For the text-containing cell, return its midpoint in (X, Y) coordinate format. 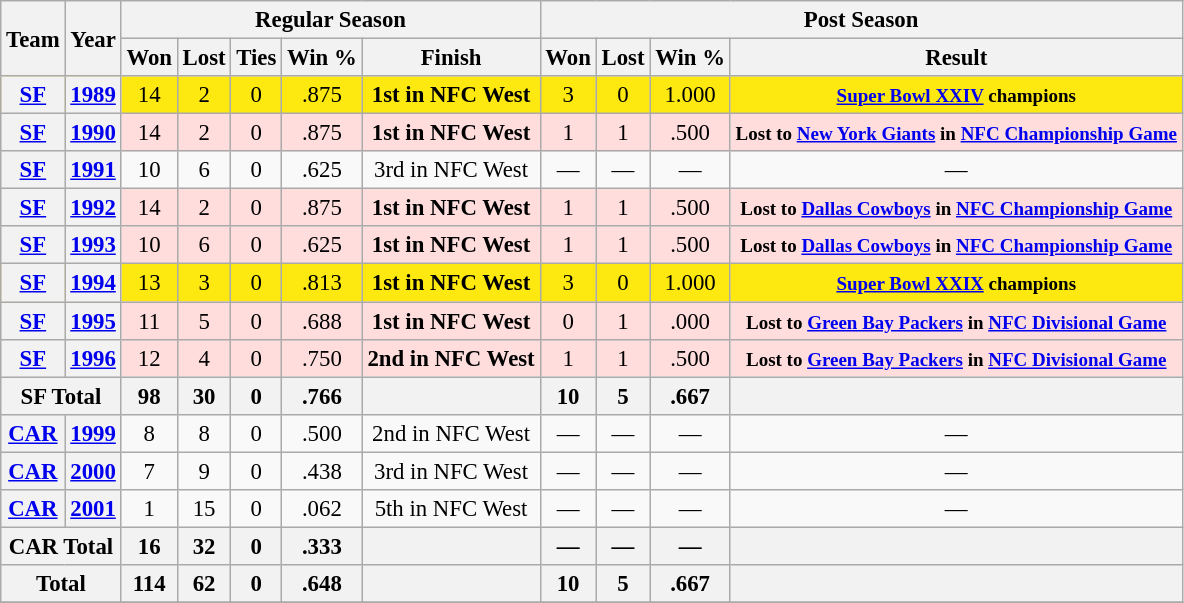
16 (149, 546)
Result (956, 58)
2000 (93, 471)
62 (204, 584)
.750 (322, 358)
114 (149, 584)
.333 (322, 546)
4 (204, 358)
12 (149, 358)
Team (33, 38)
1992 (93, 208)
9 (204, 471)
SF Total (61, 396)
98 (149, 396)
1993 (93, 245)
1996 (93, 358)
15 (204, 509)
1991 (93, 170)
5th in NFC West (451, 509)
1989 (93, 95)
30 (204, 396)
.813 (322, 283)
2001 (93, 509)
.648 (322, 584)
1995 (93, 321)
Super Bowl XXIV champions (956, 95)
CAR Total (61, 546)
.000 (690, 321)
1990 (93, 133)
.688 (322, 321)
Lost to New York Giants in NFC Championship Game (956, 133)
11 (149, 321)
Total (61, 584)
1994 (93, 283)
7 (149, 471)
Post Season (861, 20)
Super Bowl XXIX champions (956, 283)
32 (204, 546)
Ties (256, 58)
.062 (322, 509)
.438 (322, 471)
Finish (451, 58)
1999 (93, 433)
13 (149, 283)
Year (93, 38)
.766 (322, 396)
Regular Season (330, 20)
